Provide the (X, Y) coordinate of the cell's center where the given text is located.  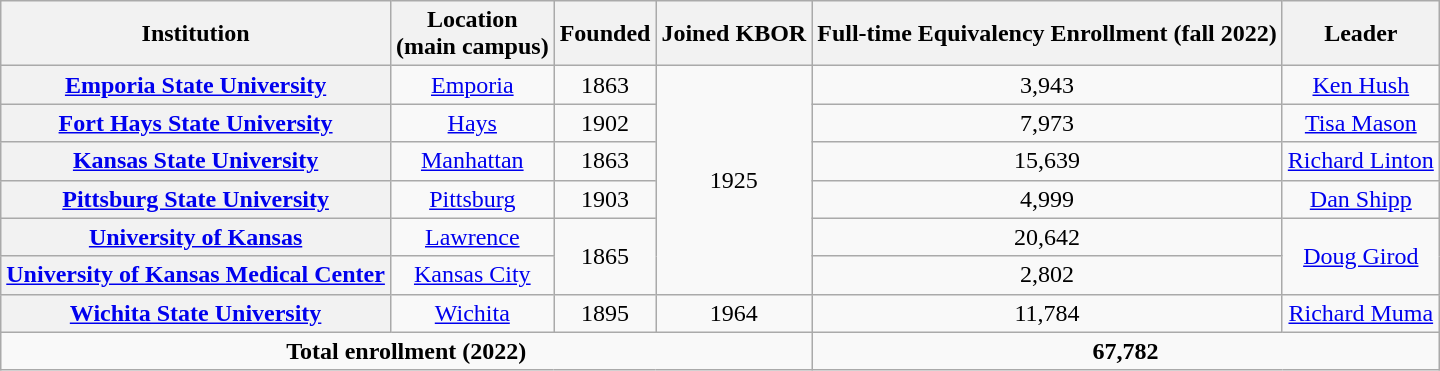
Kansas City (472, 275)
1895 (605, 313)
Institution (196, 34)
1902 (605, 123)
Emporia State University (196, 85)
Richard Linton (1360, 161)
Doug Girod (1360, 256)
20,642 (1048, 237)
Richard Muma (1360, 313)
Pittsburg (472, 199)
3,943 (1048, 85)
Fort Hays State University (196, 123)
Leader (1360, 34)
4,999 (1048, 199)
Founded (605, 34)
Emporia (472, 85)
67,782 (1126, 351)
Wichita State University (196, 313)
Hays (472, 123)
Joined KBOR (734, 34)
Kansas State University (196, 161)
University of Kansas (196, 237)
7,973 (1048, 123)
University of Kansas Medical Center (196, 275)
15,639 (1048, 161)
1925 (734, 180)
Ken Hush (1360, 85)
Pittsburg State University (196, 199)
Full-time Equivalency Enrollment (fall 2022) (1048, 34)
1964 (734, 313)
Lawrence (472, 237)
Manhattan (472, 161)
Tisa Mason (1360, 123)
11,784 (1048, 313)
1865 (605, 256)
Location(main campus) (472, 34)
Wichita (472, 313)
Dan Shipp (1360, 199)
2,802 (1048, 275)
1903 (605, 199)
Total enrollment (2022) (406, 351)
